From the cell containing the given text, extract its center point as (X, Y) coordinate. 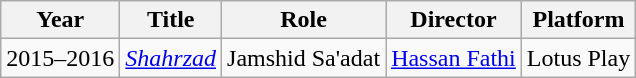
Platform (578, 20)
Lotus Play (578, 58)
Shahrzad (171, 58)
Director (454, 20)
2015–2016 (60, 58)
Title (171, 20)
Hassan Fathi (454, 58)
Role (304, 20)
Year (60, 20)
Jamshid Sa'adat (304, 58)
